Output the (x, y) coordinate of the center of the cell containing the given text.  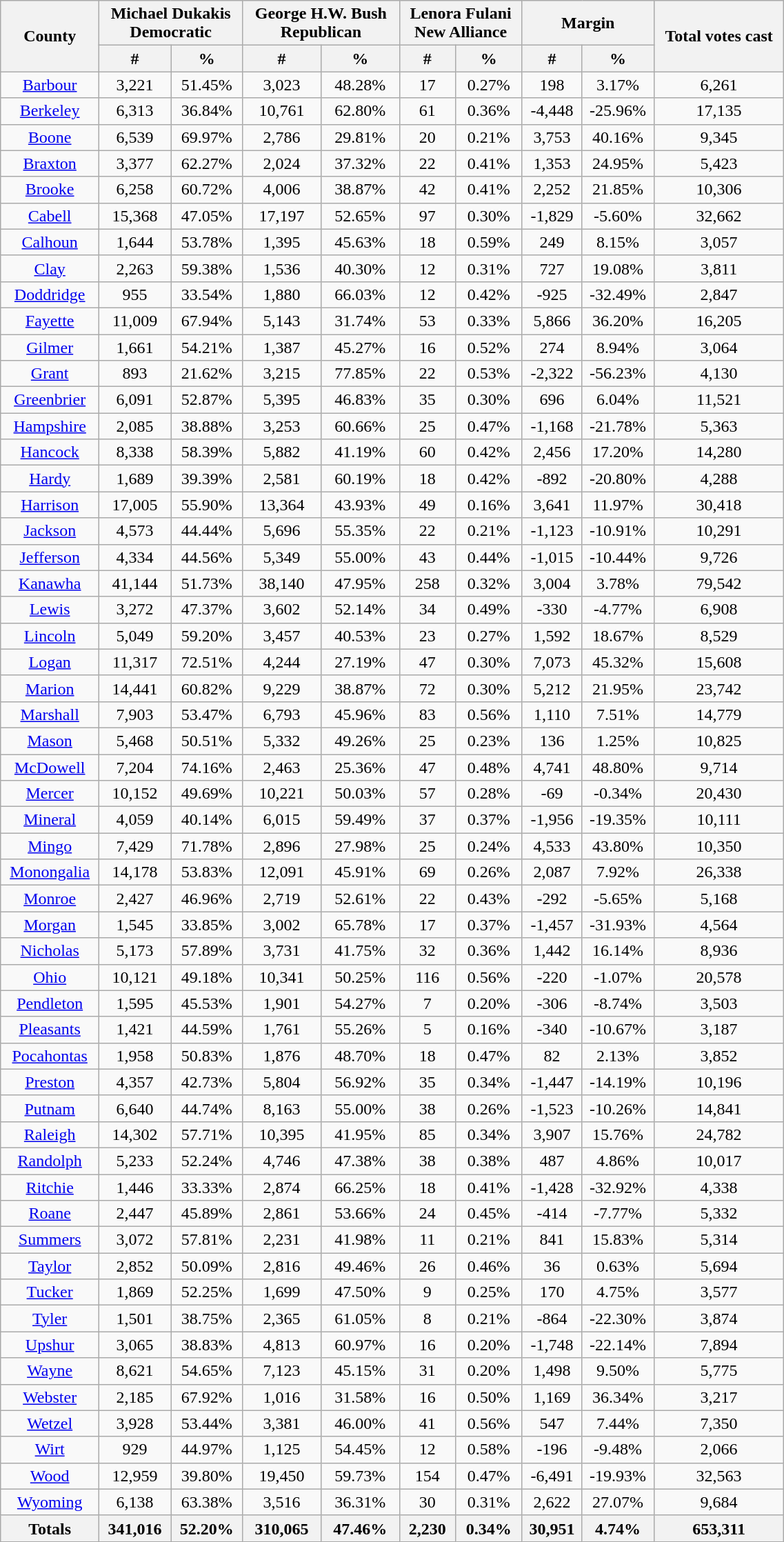
57.81% (207, 1240)
1,876 (282, 1056)
5,468 (135, 741)
11,317 (135, 662)
1,761 (282, 1030)
0.24% (490, 846)
696 (552, 400)
4,564 (718, 925)
20 (428, 137)
-32.92% (618, 1187)
14,302 (135, 1134)
9,229 (282, 688)
1,501 (135, 1319)
12,959 (135, 1476)
2,581 (282, 479)
11 (428, 1240)
0.33% (490, 321)
30,418 (718, 505)
69.97% (207, 137)
72.51% (207, 662)
-22.14% (618, 1345)
32 (428, 951)
955 (135, 294)
9.50% (618, 1371)
56.92% (360, 1082)
Barbour (50, 85)
3.78% (618, 583)
116 (428, 977)
Hancock (50, 452)
66.03% (360, 294)
3,023 (282, 85)
1,644 (135, 242)
55.35% (360, 531)
53.66% (360, 1214)
57 (428, 794)
17.20% (618, 452)
Logan (50, 662)
23 (428, 636)
2,024 (282, 163)
14,441 (135, 688)
52.61% (360, 899)
1,536 (282, 268)
6,793 (282, 714)
45.15% (360, 1371)
50.51% (207, 741)
7,123 (282, 1371)
-864 (552, 1319)
0.38% (490, 1161)
-9.48% (618, 1450)
Jefferson (50, 557)
170 (552, 1292)
893 (135, 374)
1,498 (552, 1371)
-10.67% (618, 1030)
31.58% (360, 1397)
52.25% (207, 1292)
27.19% (360, 662)
1,958 (135, 1056)
Doddridge (50, 294)
36.31% (360, 1502)
-7.77% (618, 1214)
58.39% (207, 452)
57.89% (207, 951)
47.95% (360, 583)
17,005 (135, 505)
3,217 (718, 1397)
31.74% (360, 321)
45.89% (207, 1214)
1,689 (135, 479)
4.75% (618, 1292)
-56.23% (618, 374)
2,447 (135, 1214)
19,450 (282, 1476)
Wayne (50, 1371)
32,662 (718, 216)
McDowell (50, 768)
4,573 (135, 531)
0.48% (490, 768)
10,152 (135, 794)
40.30% (360, 268)
8,338 (135, 452)
0.32% (490, 583)
48.80% (618, 768)
4.74% (618, 1528)
50.25% (360, 977)
40.14% (207, 820)
60.19% (360, 479)
45.91% (360, 872)
42.73% (207, 1082)
17,135 (718, 111)
Lewis (50, 610)
5,882 (282, 452)
12,091 (282, 872)
Braxton (50, 163)
79,542 (718, 583)
24,782 (718, 1134)
4,338 (718, 1187)
97 (428, 216)
Pleasants (50, 1030)
Total votes cast (718, 36)
Lenora FulaniNew Alliance (461, 23)
9 (428, 1292)
48.70% (360, 1056)
Brooke (50, 190)
Wirt (50, 1450)
5,349 (282, 557)
49.26% (360, 741)
0.44% (490, 557)
16,205 (718, 321)
3,215 (282, 374)
5,173 (135, 951)
41,144 (135, 583)
1.25% (618, 741)
3,221 (135, 85)
7.44% (618, 1423)
51.73% (207, 583)
2,456 (552, 452)
-32.49% (618, 294)
4,130 (718, 374)
2,874 (282, 1187)
2,087 (552, 872)
Preston (50, 1082)
487 (552, 1161)
-1,168 (552, 426)
0.45% (490, 1214)
16.14% (618, 951)
-10.91% (618, 531)
43.93% (360, 505)
3,641 (552, 505)
Wood (50, 1476)
0.49% (490, 610)
10,291 (718, 531)
198 (552, 85)
54.27% (360, 1003)
2,786 (282, 137)
0.52% (490, 347)
Upshur (50, 1345)
47.37% (207, 610)
-21.78% (618, 426)
52.65% (360, 216)
57.71% (207, 1134)
Mineral (50, 820)
Jackson (50, 531)
0.23% (490, 741)
0.58% (490, 1450)
Fayette (50, 321)
4,741 (552, 768)
4.86% (618, 1161)
Raleigh (50, 1134)
-1.07% (618, 977)
4,059 (135, 820)
-196 (552, 1450)
49 (428, 505)
8.94% (618, 347)
3,004 (552, 583)
1,901 (282, 1003)
Berkeley (50, 111)
30,951 (552, 1528)
20,578 (718, 977)
44.74% (207, 1108)
47.38% (360, 1161)
18.67% (618, 636)
Marshall (50, 714)
249 (552, 242)
50.83% (207, 1056)
41.95% (360, 1134)
-1,956 (552, 820)
23,742 (718, 688)
Kanawha (50, 583)
14,779 (718, 714)
3,187 (718, 1030)
26 (428, 1266)
6,908 (718, 610)
13,364 (282, 505)
1,395 (282, 242)
3,516 (282, 1502)
1,125 (282, 1450)
71.78% (207, 846)
Monongalia (50, 872)
3,907 (552, 1134)
0.46% (490, 1266)
4,334 (135, 557)
0.50% (490, 1397)
310,065 (282, 1528)
62.27% (207, 163)
7,350 (718, 1423)
59.20% (207, 636)
63.38% (207, 1502)
45.53% (207, 1003)
29.81% (360, 137)
27.07% (618, 1502)
9,714 (718, 768)
38.83% (207, 1345)
County (50, 36)
54.45% (360, 1450)
-31.93% (618, 925)
Ohio (50, 977)
3,002 (282, 925)
1,545 (135, 925)
258 (428, 583)
10,196 (718, 1082)
8,163 (282, 1108)
653,311 (718, 1528)
1,110 (552, 714)
36.84% (207, 111)
14,178 (135, 872)
1,442 (552, 951)
11,009 (135, 321)
40.53% (360, 636)
41.98% (360, 1240)
Totals (50, 1528)
6,539 (135, 137)
15.83% (618, 1240)
10,761 (282, 111)
8,529 (718, 636)
67.92% (207, 1397)
47.05% (207, 216)
74.16% (207, 768)
25.36% (360, 768)
2,861 (282, 1214)
46.83% (360, 400)
14,841 (718, 1108)
41 (428, 1423)
39.80% (207, 1476)
0.43% (490, 899)
47.46% (360, 1528)
-20.80% (618, 479)
929 (135, 1450)
5 (428, 1030)
54.65% (207, 1371)
2,185 (135, 1397)
Pendleton (50, 1003)
Putnam (50, 1108)
5,804 (282, 1082)
-14.19% (618, 1082)
Harrison (50, 505)
3,928 (135, 1423)
34 (428, 610)
-1,447 (552, 1082)
-4.77% (618, 610)
2,365 (282, 1319)
46.00% (360, 1423)
32,563 (718, 1476)
547 (552, 1423)
5,363 (718, 426)
2,231 (282, 1240)
Taylor (50, 1266)
8.15% (618, 242)
38.88% (207, 426)
6,313 (135, 111)
44.97% (207, 1450)
50.09% (207, 1266)
53.83% (207, 872)
Randolph (50, 1161)
42 (428, 190)
5,049 (135, 636)
6,258 (135, 190)
10,221 (282, 794)
8 (428, 1319)
2,622 (552, 1502)
5,423 (718, 163)
Mason (50, 741)
0.53% (490, 374)
36.34% (618, 1397)
10,341 (282, 977)
48.28% (360, 85)
7.51% (618, 714)
274 (552, 347)
1,869 (135, 1292)
341,016 (135, 1528)
Mingo (50, 846)
46.96% (207, 899)
54.21% (207, 347)
0.25% (490, 1292)
36.20% (618, 321)
15,368 (135, 216)
61 (428, 111)
21.95% (618, 688)
44.59% (207, 1030)
Pocahontas (50, 1056)
33.33% (207, 1187)
-0.34% (618, 794)
-5.65% (618, 899)
2,427 (135, 899)
1,595 (135, 1003)
21.85% (618, 190)
4,533 (552, 846)
1,421 (135, 1030)
60.72% (207, 190)
-2,322 (552, 374)
5,866 (552, 321)
6,015 (282, 820)
47.50% (360, 1292)
41.19% (360, 452)
50.03% (360, 794)
-8.74% (618, 1003)
5,212 (552, 688)
3,457 (282, 636)
5,696 (282, 531)
6,091 (135, 400)
-1,457 (552, 925)
3,065 (135, 1345)
30 (428, 1502)
-414 (552, 1214)
-10.44% (618, 557)
Marion (50, 688)
53 (428, 321)
-1,523 (552, 1108)
6,138 (135, 1502)
10,306 (718, 190)
37 (428, 820)
49.18% (207, 977)
-292 (552, 899)
52.24% (207, 1161)
2,896 (282, 846)
-330 (552, 610)
Summers (50, 1240)
-306 (552, 1003)
69 (428, 872)
-340 (552, 1030)
841 (552, 1240)
19.08% (618, 268)
5,395 (282, 400)
-6,491 (552, 1476)
7,429 (135, 846)
55.90% (207, 505)
24.95% (618, 163)
Hampshire (50, 426)
39.39% (207, 479)
10,017 (718, 1161)
Boone (50, 137)
1,353 (552, 163)
33.54% (207, 294)
60 (428, 452)
61.05% (360, 1319)
45.63% (360, 242)
10,111 (718, 820)
83 (428, 714)
-925 (552, 294)
3,602 (282, 610)
5,233 (135, 1161)
4,813 (282, 1345)
4,244 (282, 662)
4,357 (135, 1082)
72 (428, 688)
7,894 (718, 1345)
Ritchie (50, 1187)
1,699 (282, 1292)
53.78% (207, 242)
Nicholas (50, 951)
9,726 (718, 557)
Hardy (50, 479)
Cabell (50, 216)
6.04% (618, 400)
14,280 (718, 452)
15.76% (618, 1134)
59.73% (360, 1476)
36 (552, 1266)
53.44% (207, 1423)
2,252 (552, 190)
3.17% (618, 85)
44.44% (207, 531)
60.82% (207, 688)
44.56% (207, 557)
-892 (552, 479)
43 (428, 557)
1,661 (135, 347)
10,395 (282, 1134)
2,847 (718, 294)
2.13% (618, 1056)
-19.35% (618, 820)
45.32% (618, 662)
8,936 (718, 951)
2,085 (135, 426)
-1,829 (552, 216)
Morgan (50, 925)
Mercer (50, 794)
154 (428, 1476)
24 (428, 1214)
0.28% (490, 794)
2,463 (282, 768)
2,719 (282, 899)
2,816 (282, 1266)
43.80% (618, 846)
11.97% (618, 505)
27.98% (360, 846)
Wetzel (50, 1423)
60.97% (360, 1345)
82 (552, 1056)
-5.60% (618, 216)
Lincoln (50, 636)
38.75% (207, 1319)
0.63% (618, 1266)
1,592 (552, 636)
Monroe (50, 899)
1,880 (282, 294)
3,811 (718, 268)
8,621 (135, 1371)
3,753 (552, 137)
10,121 (135, 977)
136 (552, 741)
7.92% (618, 872)
26,338 (718, 872)
49.46% (360, 1266)
7,204 (135, 768)
-25.96% (618, 111)
9,345 (718, 137)
Tucker (50, 1292)
9,684 (718, 1502)
-1,015 (552, 557)
37.32% (360, 163)
7,073 (552, 662)
727 (552, 268)
62.80% (360, 111)
Michael DukakisDemocratic (171, 23)
-10.26% (618, 1108)
55.26% (360, 1030)
Gilmer (50, 347)
3,064 (718, 347)
3,852 (718, 1056)
11,521 (718, 400)
Webster (50, 1397)
4,006 (282, 190)
51.45% (207, 85)
3,381 (282, 1423)
59.38% (207, 268)
3,072 (135, 1240)
49.69% (207, 794)
-1,123 (552, 531)
2,230 (428, 1528)
6,261 (718, 85)
-1,428 (552, 1187)
1,387 (282, 347)
7,903 (135, 714)
33.85% (207, 925)
31 (428, 1371)
7 (428, 1003)
-19.93% (618, 1476)
3,503 (718, 1003)
George H.W. BushRepublican (321, 23)
0.59% (490, 242)
52.20% (207, 1528)
-4,448 (552, 111)
52.87% (207, 400)
45.96% (360, 714)
Margin (587, 23)
45.27% (360, 347)
Roane (50, 1214)
21.62% (207, 374)
5,694 (718, 1266)
Greenbrier (50, 400)
Wyoming (50, 1502)
3,731 (282, 951)
4,288 (718, 479)
67.94% (207, 321)
Tyler (50, 1319)
5,143 (282, 321)
15,608 (718, 662)
3,577 (718, 1292)
3,057 (718, 242)
6,640 (135, 1108)
2,066 (718, 1450)
53.47% (207, 714)
85 (428, 1134)
65.78% (360, 925)
60.66% (360, 426)
3,272 (135, 610)
41.75% (360, 951)
38,140 (282, 583)
59.49% (360, 820)
1,169 (552, 1397)
5,168 (718, 899)
66.25% (360, 1187)
52.14% (360, 610)
40.16% (618, 137)
2,852 (135, 1266)
Grant (50, 374)
20,430 (718, 794)
-220 (552, 977)
10,825 (718, 741)
3,253 (282, 426)
2,263 (135, 268)
3,874 (718, 1319)
Calhoun (50, 242)
77.85% (360, 374)
5,314 (718, 1240)
3,377 (135, 163)
5,775 (718, 1371)
17,197 (282, 216)
-69 (552, 794)
-1,748 (552, 1345)
4,746 (282, 1161)
1,016 (282, 1397)
10,350 (718, 846)
Clay (50, 268)
-22.30% (618, 1319)
1,446 (135, 1187)
